Output the (x, y) coordinate of the center of the cell containing the given text.  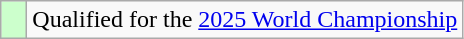
Qualified for the 2025 World Championship (245, 20)
